Locate the cell with the specified text and output its [x, y] center coordinate. 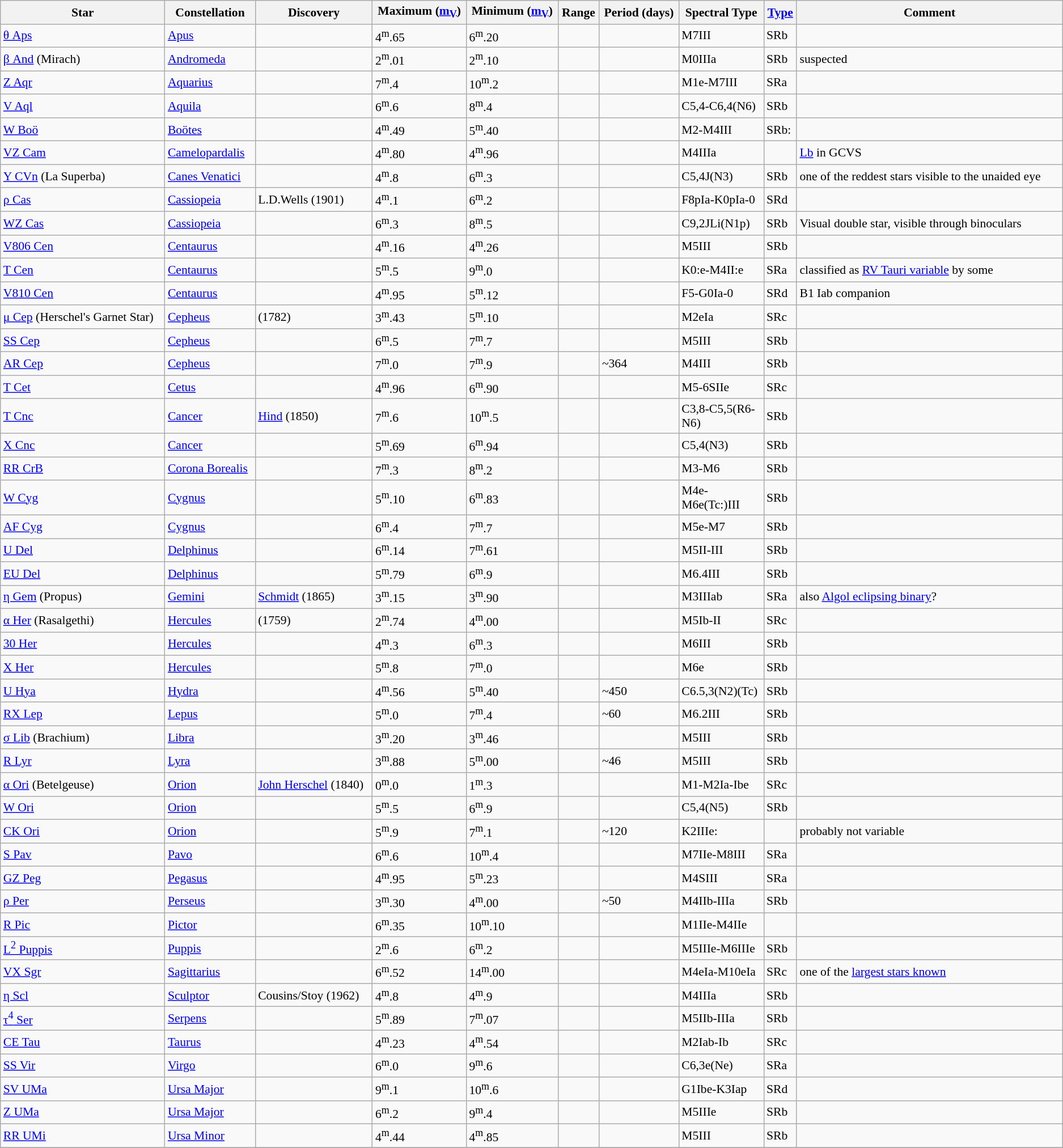
Lyra [210, 761]
M1IIe-M4IIe [721, 925]
SV UMa [83, 1088]
3m.15 [420, 598]
M7IIe-M8III [721, 855]
Period (days) [639, 12]
~60 [639, 714]
V810 Cen [83, 294]
Lb in GCVS [929, 153]
S Pav [83, 855]
6m.4 [420, 527]
M5-6SIIe [721, 387]
9m.0 [512, 270]
probably not variable [929, 831]
η Scl [83, 996]
10m.2 [512, 83]
SRb: [780, 129]
Corona Borealis [210, 468]
5m.23 [512, 878]
6m.20 [512, 36]
6m.14 [420, 550]
L2 Puppis [83, 948]
2m.10 [512, 59]
U Hya [83, 691]
7m.61 [512, 550]
4m.54 [512, 1042]
Y CVn (La Superba) [83, 176]
Minimum (mV) [512, 12]
3m.88 [420, 761]
R Pic [83, 925]
Cetus [210, 387]
(1759) [314, 620]
Star [83, 12]
3m.90 [512, 598]
10m.6 [512, 1088]
Schmidt (1865) [314, 598]
C6,3e(Ne) [721, 1066]
0m.0 [420, 785]
Sagittarius [210, 972]
M4SIII [721, 878]
10m.4 [512, 855]
14m.00 [512, 972]
one of the reddest stars visible to the unaided eye [929, 176]
T Cet [83, 387]
4m.56 [420, 691]
M2-M4III [721, 129]
30 Her [83, 644]
Apus [210, 36]
M6.4III [721, 574]
M2eIa [721, 316]
10m.5 [512, 416]
Canes Venatici [210, 176]
T Cnc [83, 416]
β And (Mirach) [83, 59]
~46 [639, 761]
Range [578, 12]
Cousins/Stoy (1962) [314, 996]
4m.49 [420, 129]
GZ Peg [83, 878]
Z Aqr [83, 83]
RX Lep [83, 714]
μ Cep (Herschel's Garnet Star) [83, 316]
σ Lib (Brachium) [83, 737]
6m.94 [512, 446]
5m.8 [420, 668]
Pavo [210, 855]
CK Ori [83, 831]
M5II-III [721, 550]
τ4 Ser [83, 1018]
Comment [929, 12]
Puppis [210, 948]
M5IIIe-M6IIIe [721, 948]
Discovery [314, 12]
Maximum (mV) [420, 12]
η Gem (Propus) [83, 598]
ρ Cas [83, 200]
John Herschel (1840) [314, 785]
Virgo [210, 1066]
Boötes [210, 129]
Aquila [210, 107]
Camelopardalis [210, 153]
~364 [639, 364]
ρ Per [83, 901]
7m.07 [512, 1018]
M5IIb-IIIa [721, 1018]
θ Aps [83, 36]
suspected [929, 59]
M0IIIa [721, 59]
C6.5,3(N2)(Tc) [721, 691]
C5,4-C6,4(N6) [721, 107]
Sculptor [210, 996]
4m.80 [420, 153]
5m.0 [420, 714]
one of the largest stars known [929, 972]
also Algol eclipsing binary? [929, 598]
R Lyr [83, 761]
6m.52 [420, 972]
Taurus [210, 1042]
9m.6 [512, 1066]
8m.4 [512, 107]
K0:e-M4II:e [721, 270]
M6III [721, 644]
SS Vir [83, 1066]
5m.69 [420, 446]
9m.4 [512, 1112]
5m.12 [512, 294]
W Cyg [83, 498]
8m.5 [512, 223]
10m.10 [512, 925]
3m.46 [512, 737]
classified as RV Tauri variable by some [929, 270]
8m.2 [512, 468]
2m.74 [420, 620]
L.D.Wells (1901) [314, 200]
α Ori (Betelgeuse) [83, 785]
9m.1 [420, 1088]
~120 [639, 831]
V806 Cen [83, 246]
6m.83 [512, 498]
M3IIIab [721, 598]
5m.79 [420, 574]
(1782) [314, 316]
C9,2JLi(N1p) [721, 223]
4m.65 [420, 36]
Andromeda [210, 59]
M4IIb-IIIa [721, 901]
4m.23 [420, 1042]
1m.3 [512, 785]
M4eIa-M10eIa [721, 972]
X Cnc [83, 446]
K2IIIe: [721, 831]
M1-M2Ia-Ibe [721, 785]
3m.43 [420, 316]
X Her [83, 668]
Libra [210, 737]
4m.9 [512, 996]
B1 Iab companion [929, 294]
M5Ib-II [721, 620]
Aquarius [210, 83]
Perseus [210, 901]
3m.30 [420, 901]
4m.3 [420, 644]
4m.26 [512, 246]
7m.9 [512, 364]
Constellation [210, 12]
M6.2III [721, 714]
W Boö [83, 129]
2m.01 [420, 59]
6m.90 [512, 387]
7m.6 [420, 416]
SS Cep [83, 340]
C5,4J(N3) [721, 176]
C5,4(N3) [721, 446]
WZ Cas [83, 223]
Z UMa [83, 1112]
6m.35 [420, 925]
4m.1 [420, 200]
U Del [83, 550]
Type [780, 12]
M3-M6 [721, 468]
7m.3 [420, 468]
Hydra [210, 691]
VZ Cam [83, 153]
V Aql [83, 107]
W Ori [83, 807]
5m.9 [420, 831]
M1e-M7III [721, 83]
RR UMi [83, 1136]
Serpens [210, 1018]
C5,4(N5) [721, 807]
7m.1 [512, 831]
M2Iab-Ib [721, 1042]
α Her (Rasalgethi) [83, 620]
Ursa Minor [210, 1136]
~50 [639, 901]
F5-G0Ia-0 [721, 294]
CE Tau [83, 1042]
F8pIa-K0pIa-0 [721, 200]
3m.20 [420, 737]
6m.0 [420, 1066]
Lepus [210, 714]
Visual double star, visible through binoculars [929, 223]
M4III [721, 364]
4m.44 [420, 1136]
Pictor [210, 925]
EU Del [83, 574]
M5IIIe [721, 1112]
C3,8-C5,5(R6-N6) [721, 416]
Hind (1850) [314, 416]
M4e-M6e(Tc:)III [721, 498]
AR Cep [83, 364]
4m.85 [512, 1136]
T Cen [83, 270]
Pegasus [210, 878]
5m.00 [512, 761]
~450 [639, 691]
M6e [721, 668]
4m.16 [420, 246]
5m.89 [420, 1018]
Gemini [210, 598]
M7III [721, 36]
Spectral Type [721, 12]
VX Sgr [83, 972]
M5e-M7 [721, 527]
2m.6 [420, 948]
RR CrB [83, 468]
AF Cyg [83, 527]
6m.5 [420, 340]
G1Ibe-K3Iap [721, 1088]
